Detect which cell encompasses the target text, then output its [x, y] center coordinate. 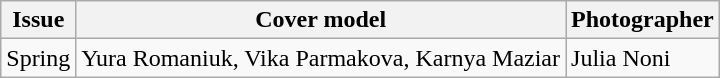
Julia Noni [643, 58]
Photographer [643, 20]
Spring [38, 58]
Cover model [321, 20]
Issue [38, 20]
Yura Romaniuk, Vika Parmakova, Karnya Maziar [321, 58]
